Provide the [X, Y] coordinate of the cell's center where the given text is located.  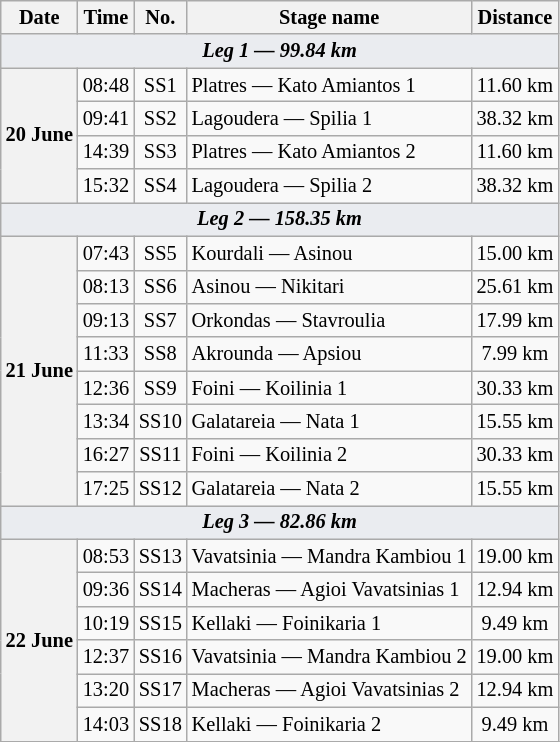
SS10 [160, 421]
13:20 [106, 690]
7.99 km [516, 354]
Vavatsinia — Mandra Kambiou 1 [330, 556]
Lagoudera — Spilia 1 [330, 118]
16:27 [106, 455]
SS1 [160, 85]
SS14 [160, 589]
12:36 [106, 388]
SS5 [160, 253]
Platres — Kato Amiantos 1 [330, 85]
Lagoudera — Spilia 2 [330, 186]
Leg 1 — 99.84 km [280, 51]
09:36 [106, 589]
09:13 [106, 320]
Vavatsinia — Mandra Kambiou 2 [330, 657]
07:43 [106, 253]
Time [106, 17]
SS11 [160, 455]
SS16 [160, 657]
Akrounda — Apsiou [330, 354]
14:03 [106, 724]
SS12 [160, 489]
09:41 [106, 118]
SS6 [160, 287]
20 June [40, 136]
SS13 [160, 556]
SS4 [160, 186]
22 June [40, 640]
10:19 [106, 623]
SS9 [160, 388]
Asinou — Nikitari [330, 287]
Foini — Koilinia 2 [330, 455]
17.99 km [516, 320]
SS3 [160, 152]
15.00 km [516, 253]
Orkondas — Stavroulia [330, 320]
13:34 [106, 421]
Distance [516, 17]
21 June [40, 370]
SS15 [160, 623]
SS2 [160, 118]
08:53 [106, 556]
Kellaki — Foinikaria 1 [330, 623]
Platres — Kato Amiantos 2 [330, 152]
SS7 [160, 320]
25.61 km [516, 287]
SS18 [160, 724]
Galatareia — Nata 1 [330, 421]
Stage name [330, 17]
Leg 3 — 82.86 km [280, 522]
08:48 [106, 85]
08:13 [106, 287]
Leg 2 — 158.35 km [280, 219]
Macheras — Agioi Vavatsinias 2 [330, 690]
Galatareia — Nata 2 [330, 489]
Date [40, 17]
15:32 [106, 186]
12:37 [106, 657]
SS8 [160, 354]
Kellaki — Foinikaria 2 [330, 724]
Kourdali — Asinou [330, 253]
14:39 [106, 152]
SS17 [160, 690]
Foini — Koilinia 1 [330, 388]
Macheras — Agioi Vavatsinias 1 [330, 589]
11:33 [106, 354]
17:25 [106, 489]
No. [160, 17]
